Provide the [x, y] coordinate of the cell's center where the given text is located.  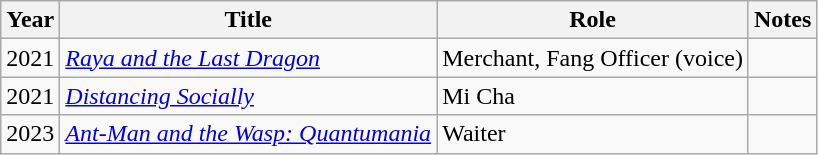
2023 [30, 134]
Waiter [593, 134]
Mi Cha [593, 96]
Title [248, 20]
Ant-Man and the Wasp: Quantumania [248, 134]
Role [593, 20]
Merchant, Fang Officer (voice) [593, 58]
Year [30, 20]
Distancing Socially [248, 96]
Raya and the Last Dragon [248, 58]
Notes [782, 20]
